Output the (x, y) coordinate of the center of the cell containing the given text.  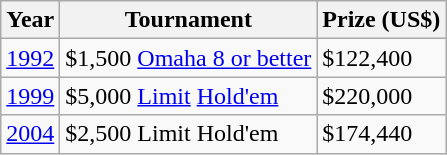
Tournament (188, 20)
1992 (30, 58)
$2,500 Limit Hold'em (188, 134)
$1,500 Omaha 8 or better (188, 58)
$174,440 (382, 134)
1999 (30, 96)
2004 (30, 134)
Prize (US$) (382, 20)
Year (30, 20)
$122,400 (382, 58)
$5,000 Limit Hold'em (188, 96)
$220,000 (382, 96)
